Capture the cell that displays the provided text and extract its [X, Y] central coordinate. 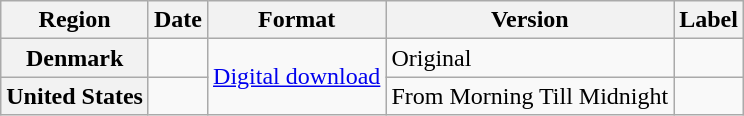
From Morning Till Midnight [530, 96]
Original [530, 58]
United States [75, 96]
Date [178, 20]
Denmark [75, 58]
Version [530, 20]
Label [709, 20]
Digital download [297, 77]
Region [75, 20]
Format [297, 20]
